Capture the cell that displays the provided text and extract its (X, Y) central coordinate. 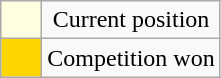
Competition won (131, 58)
Current position (131, 20)
